Find where the given text appears and provide that cell's center as (x, y) coordinate. 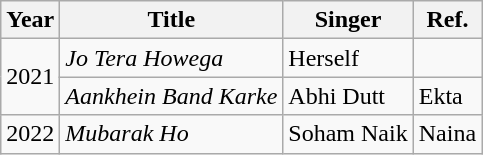
2022 (30, 134)
Abhi Dutt (348, 96)
Mubarak Ho (172, 134)
Ekta (447, 96)
2021 (30, 77)
Ref. (447, 20)
Herself (348, 58)
Singer (348, 20)
Jo Tera Howega (172, 58)
Title (172, 20)
Year (30, 20)
Aankhein Band Karke (172, 96)
Naina (447, 134)
Soham Naik (348, 134)
